Pinpoint the cell where the given text exists, returning its [X, Y] midpoint coordinate. 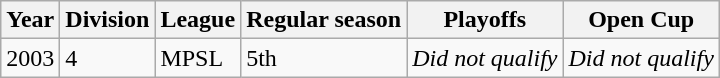
Regular season [324, 20]
MPSL [198, 58]
Year [30, 20]
2003 [30, 58]
Playoffs [485, 20]
5th [324, 58]
Open Cup [641, 20]
4 [108, 58]
League [198, 20]
Division [108, 20]
